Extract the [x, y] coordinate from the center of the cell holding the provided text.  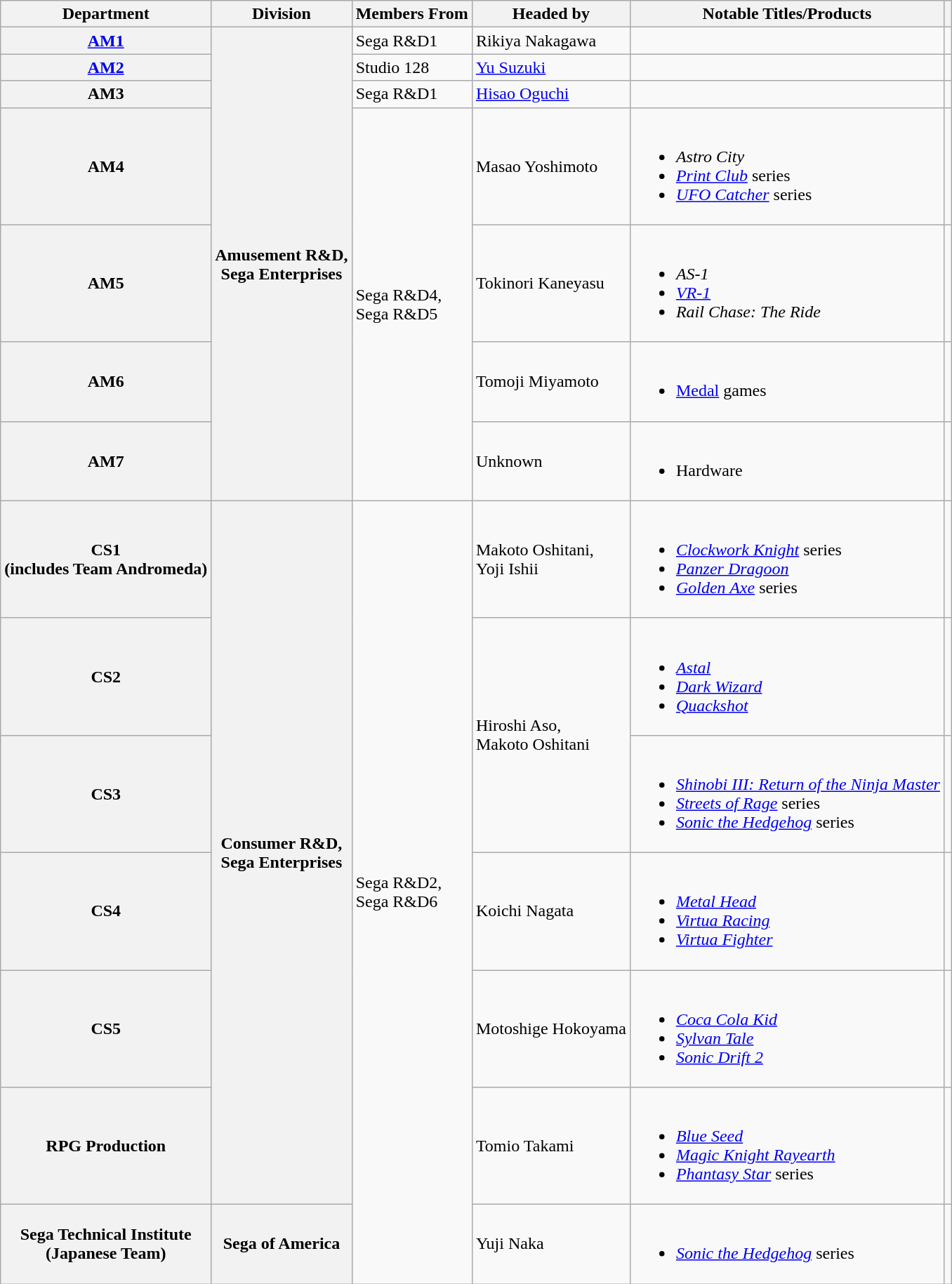
RPG Production [106, 1146]
Tomoji Miyamoto [550, 382]
Notable Titles/Products [786, 14]
AM7 [106, 461]
Yuji Naka [550, 1244]
Makoto Oshitani,Yoji Ishii [550, 559]
Studio 128 [411, 67]
CS5 [106, 1029]
Sega Technical Institute(Japanese Team) [106, 1244]
Shinobi III: Return of the Ninja MasterStreets of Rage seriesSonic the Hedgehog series [786, 793]
AM3 [106, 94]
AM2 [106, 67]
Sega R&D2,Sega R&D6 [411, 892]
AM4 [106, 166]
Hisao Oguchi [550, 94]
Metal HeadVirtua RacingVirtua Fighter [786, 911]
CS4 [106, 911]
Blue SeedMagic Knight RayearthPhantasy Star series [786, 1146]
Motoshige Hokoyama [550, 1029]
Members From [411, 14]
CS3 [106, 793]
AS-1VR-1Rail Chase: The Ride [786, 284]
Coca Cola KidSylvan TaleSonic Drift 2 [786, 1029]
Koichi Nagata [550, 911]
Masao Yoshimoto [550, 166]
AstalDark WizardQuackshot [786, 677]
AM1 [106, 41]
Division [282, 14]
Astro CityPrint Club seriesUFO Catcher series [786, 166]
AM5 [106, 284]
AM6 [106, 382]
Yu Suzuki [550, 67]
Tomio Takami [550, 1146]
CS2 [106, 677]
Consumer R&D,Sega Enterprises [282, 852]
Hiroshi Aso,Makoto Oshitani [550, 735]
Sega of America [282, 1244]
Rikiya Nakagawa [550, 41]
Headed by [550, 14]
Amusement R&D,Sega Enterprises [282, 264]
CS1(includes Team Andromeda) [106, 559]
Unknown [550, 461]
Tokinori Kaneyasu [550, 284]
Hardware [786, 461]
Clockwork Knight seriesPanzer DragoonGolden Axe series [786, 559]
Department [106, 14]
Sonic the Hedgehog series [786, 1244]
Medal games [786, 382]
Sega R&D4,Sega R&D5 [411, 304]
